From the cell containing the given text, extract its center point as (X, Y) coordinate. 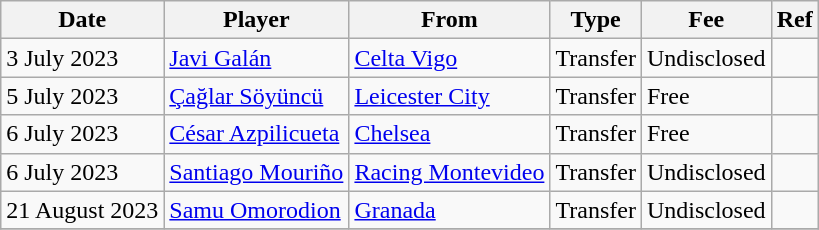
Çağlar Söyüncü (256, 96)
Chelsea (450, 134)
3 July 2023 (82, 58)
Fee (706, 20)
21 August 2023 (82, 210)
Javi Galán (256, 58)
Type (596, 20)
Celta Vigo (450, 58)
Samu Omorodion (256, 210)
Granada (450, 210)
Date (82, 20)
Leicester City (450, 96)
From (450, 20)
5 July 2023 (82, 96)
Racing Montevideo (450, 172)
Player (256, 20)
Ref (794, 20)
Santiago Mouriño (256, 172)
César Azpilicueta (256, 134)
